Search for the cell housing the specified text and yield its (X, Y) center coordinate. 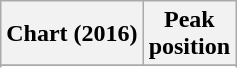
Chart (2016) (72, 34)
Peakposition (189, 34)
